Determine the [x, y] coordinate at the center of the cell enclosing the given text.  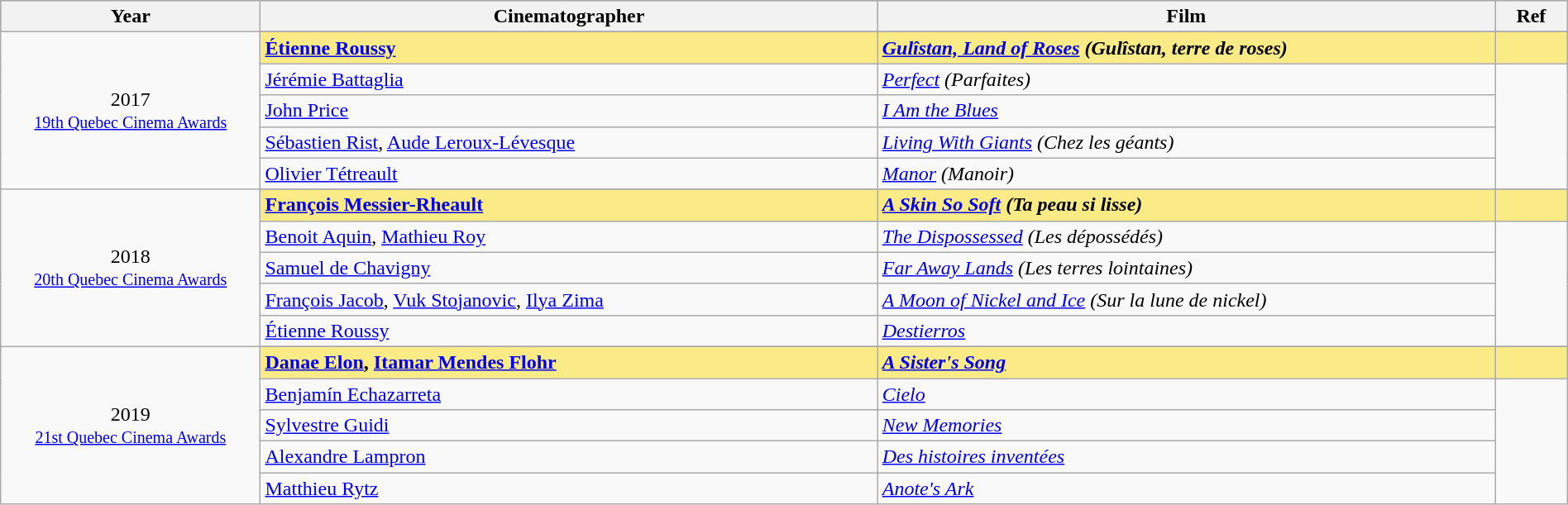
Manor (Manoir) [1186, 174]
A Moon of Nickel and Ice (Sur la lune de nickel) [1186, 299]
Benjamín Echazarreta [569, 394]
Matthieu Rytz [569, 488]
François Messier-Rheault [569, 205]
Ref [1532, 17]
Perfect (Parfaites) [1186, 79]
Sébastien Rist, Aude Leroux-Lévesque [569, 142]
Cinematographer [569, 17]
Far Away Lands (Les terres lointaines) [1186, 268]
Living With Giants (Chez les géants) [1186, 142]
2018 20th Quebec Cinema Awards [131, 268]
The Dispossessed (Les dépossédés) [1186, 236]
Benoit Aquin, Mathieu Roy [569, 236]
New Memories [1186, 426]
Gulîstan, Land of Roses (Gulîstan, terre de roses) [1186, 48]
Cielo [1186, 394]
Anote's Ark [1186, 488]
Alexandre Lampron [569, 457]
François Jacob, Vuk Stojanovic, Ilya Zima [569, 299]
2017 19th Quebec Cinema Awards [131, 111]
A Skin So Soft (Ta peau si lisse) [1186, 205]
2019 21st Quebec Cinema Awards [131, 425]
Film [1186, 17]
Olivier Tétreault [569, 174]
John Price [569, 111]
Year [131, 17]
Samuel de Chavigny [569, 268]
Jérémie Battaglia [569, 79]
A Sister's Song [1186, 362]
Danae Elon, Itamar Mendes Flohr [569, 362]
Destierros [1186, 331]
Des histoires inventées [1186, 457]
Sylvestre Guidi [569, 426]
I Am the Blues [1186, 111]
